Output the [x, y] coordinate of the center of the cell containing the given text.  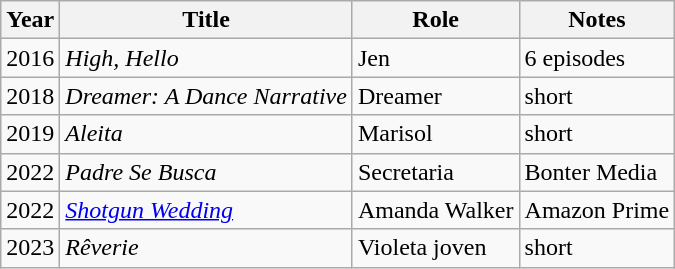
Shotgun Wedding [206, 210]
Year [30, 20]
Amazon Prime [597, 210]
Amanda Walker [436, 210]
Rêverie [206, 248]
Dreamer: A Dance Narrative [206, 96]
Aleita [206, 134]
Role [436, 20]
Dreamer [436, 96]
2016 [30, 58]
6 episodes [597, 58]
Marisol [436, 134]
2023 [30, 248]
2018 [30, 96]
Title [206, 20]
Notes [597, 20]
Violeta joven [436, 248]
Padre Se Busca [206, 172]
2019 [30, 134]
Bonter Media [597, 172]
High, Hello [206, 58]
Secretaria [436, 172]
Jen [436, 58]
